Identify which cell holds the provided text, then report its (x, y) central coordinate. 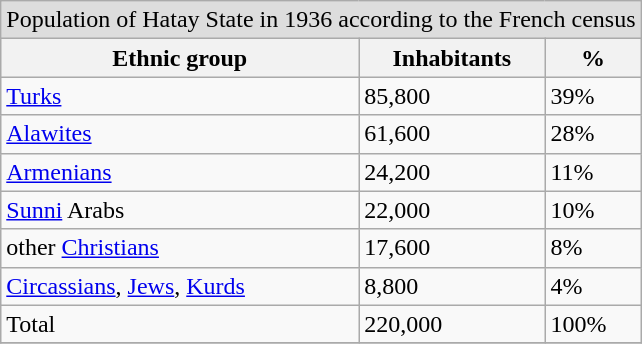
11% (593, 172)
Armenians (180, 172)
Total (180, 324)
Alawites (180, 134)
Circassians, Jews, Kurds (180, 286)
24,200 (452, 172)
10% (593, 210)
28% (593, 134)
8% (593, 248)
Ethnic group (180, 58)
Turks (180, 96)
Population of Hatay State in 1936 according to the French census (321, 20)
100% (593, 324)
Sunni Arabs (180, 210)
61,600 (452, 134)
8,800 (452, 286)
22,000 (452, 210)
39% (593, 96)
Inhabitants (452, 58)
4% (593, 286)
85,800 (452, 96)
17,600 (452, 248)
220,000 (452, 324)
% (593, 58)
other Christians (180, 248)
